Capture the cell that displays the provided text and extract its (x, y) central coordinate. 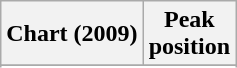
Chart (2009) (72, 34)
Peakposition (189, 34)
